Pinpoint the cell where the given text exists, returning its [x, y] midpoint coordinate. 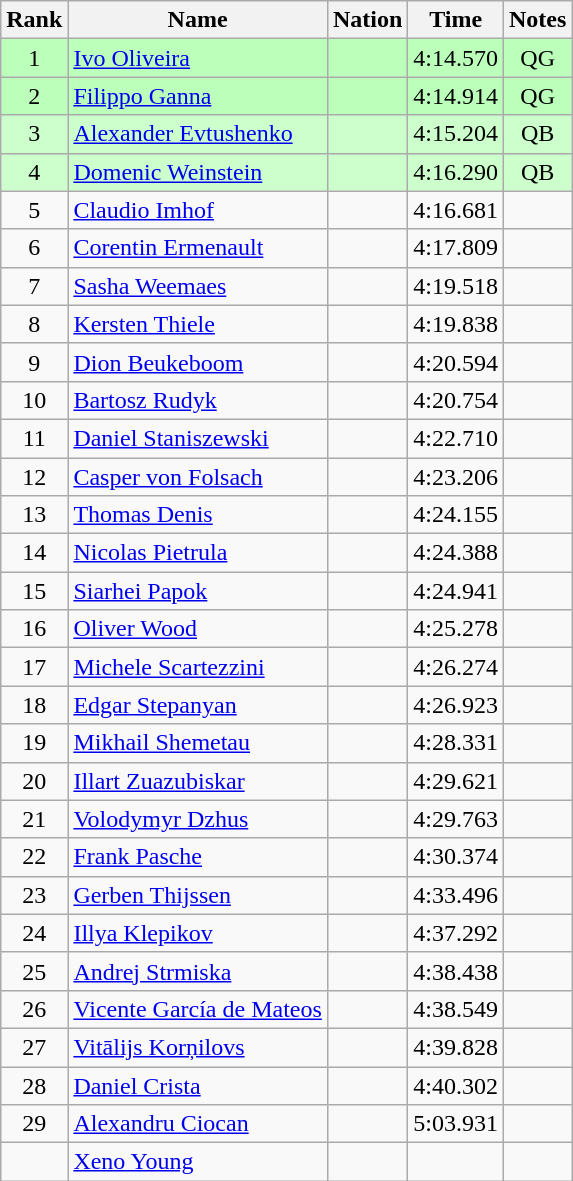
23 [34, 895]
Oliver Wood [198, 629]
Time [456, 20]
6 [34, 248]
Name [198, 20]
Nation [367, 20]
Frank Pasche [198, 857]
24 [34, 933]
27 [34, 1047]
Vitālijs Korņilovs [198, 1047]
15 [34, 591]
Alexandru Ciocan [198, 1124]
4:24.155 [456, 515]
Casper von Folsach [198, 477]
4:39.828 [456, 1047]
Notes [538, 20]
25 [34, 971]
4:19.838 [456, 324]
4:14.570 [456, 58]
5 [34, 210]
Illya Klepikov [198, 933]
4:28.331 [456, 743]
1 [34, 58]
4:16.290 [456, 172]
4:19.518 [456, 286]
4:29.763 [456, 819]
13 [34, 515]
Michele Scartezzini [198, 667]
4:38.549 [456, 1009]
4:20.594 [456, 362]
Mikhail Shemetau [198, 743]
5:03.931 [456, 1124]
Rank [34, 20]
Daniel Crista [198, 1085]
Bartosz Rudyk [198, 400]
4:26.274 [456, 667]
Claudio Imhof [198, 210]
Sasha Weemaes [198, 286]
12 [34, 477]
Gerben Thijssen [198, 895]
8 [34, 324]
29 [34, 1124]
Vicente García de Mateos [198, 1009]
4:22.710 [456, 438]
4:15.204 [456, 134]
17 [34, 667]
3 [34, 134]
4:37.292 [456, 933]
26 [34, 1009]
Filippo Ganna [198, 96]
4:24.388 [456, 553]
4:30.374 [456, 857]
4:40.302 [456, 1085]
4:38.438 [456, 971]
4:26.923 [456, 705]
Andrej Strmiska [198, 971]
4:20.754 [456, 400]
4 [34, 172]
Domenic Weinstein [198, 172]
10 [34, 400]
20 [34, 781]
4:23.206 [456, 477]
Nicolas Pietrula [198, 553]
Alexander Evtushenko [198, 134]
4:29.621 [456, 781]
4:24.941 [456, 591]
16 [34, 629]
Corentin Ermenault [198, 248]
2 [34, 96]
19 [34, 743]
4:17.809 [456, 248]
Thomas Denis [198, 515]
Xeno Young [198, 1162]
Illart Zuazubiskar [198, 781]
Dion Beukeboom [198, 362]
Edgar Stepanyan [198, 705]
Volodymyr Dzhus [198, 819]
18 [34, 705]
Siarhei Papok [198, 591]
4:14.914 [456, 96]
Kersten Thiele [198, 324]
Daniel Staniszewski [198, 438]
21 [34, 819]
4:16.681 [456, 210]
4:25.278 [456, 629]
22 [34, 857]
Ivo Oliveira [198, 58]
7 [34, 286]
28 [34, 1085]
14 [34, 553]
4:33.496 [456, 895]
9 [34, 362]
11 [34, 438]
